Return [x, y] of the center of cell containing provided text 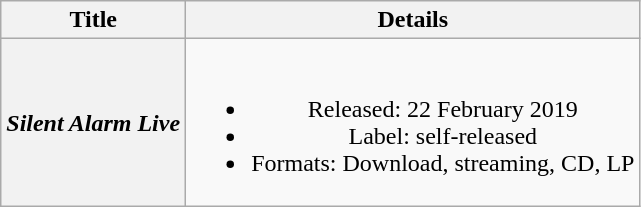
Details [413, 20]
Title [94, 20]
Silent Alarm Live [94, 122]
Released: 22 February 2019Label: self-releasedFormats: Download, streaming, CD, LP [413, 122]
